From the cell containing the given text, extract its center point as [X, Y] coordinate. 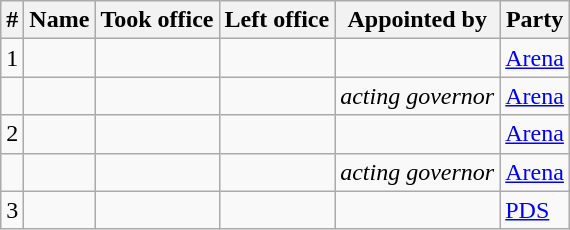
1 [12, 58]
PDS [535, 210]
Name [60, 20]
Took office [157, 20]
Left office [277, 20]
Appointed by [418, 20]
2 [12, 134]
# [12, 20]
3 [12, 210]
Party [535, 20]
